Return the (X, Y) coordinate for the center point of the cell that contains the specified text.  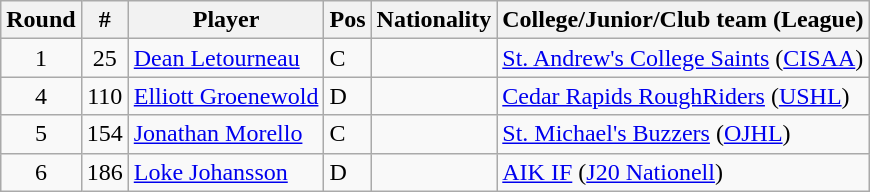
# (104, 20)
Player (226, 20)
154 (104, 134)
St. Michael's Buzzers (OJHL) (683, 134)
5 (41, 134)
Nationality (434, 20)
Dean Letourneau (226, 58)
Elliott Groenewold (226, 96)
Jonathan Morello (226, 134)
1 (41, 58)
Pos (348, 20)
25 (104, 58)
6 (41, 172)
Loke Johansson (226, 172)
186 (104, 172)
110 (104, 96)
Round (41, 20)
4 (41, 96)
St. Andrew's College Saints (CISAA) (683, 58)
Cedar Rapids RoughRiders (USHL) (683, 96)
AIK IF (J20 Nationell) (683, 172)
College/Junior/Club team (League) (683, 20)
